Pinpoint the cell where the given text exists, returning its (x, y) midpoint coordinate. 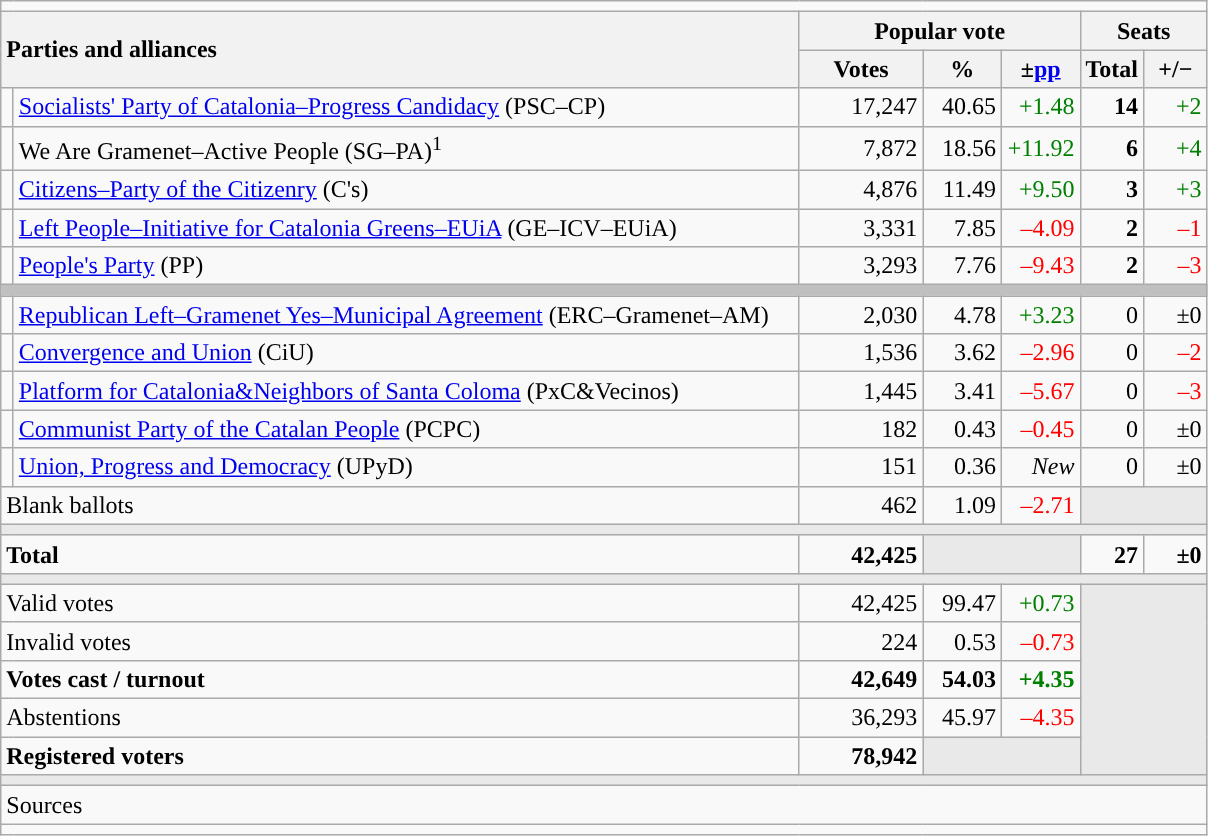
6 (1112, 148)
99.47 (962, 603)
Sources (604, 805)
Union, Progress and Democracy (UPyD) (406, 467)
54.03 (962, 679)
Popular vote (940, 31)
18.56 (962, 148)
–1 (1176, 228)
182 (861, 429)
7.85 (962, 228)
–4.09 (1040, 228)
–0.73 (1040, 641)
–4.35 (1040, 718)
+3.23 (1040, 315)
36,293 (861, 718)
1,445 (861, 391)
Registered voters (400, 756)
462 (861, 505)
4.78 (962, 315)
–2.71 (1040, 505)
+11.92 (1040, 148)
Socialists' Party of Catalonia–Progress Candidacy (PSC–CP) (406, 107)
3.41 (962, 391)
Republican Left–Gramenet Yes–Municipal Agreement (ERC–Gramenet–AM) (406, 315)
78,942 (861, 756)
Left People–Initiative for Catalonia Greens–EUiA (GE–ICV–EUiA) (406, 228)
7,872 (861, 148)
Abstentions (400, 718)
–9.43 (1040, 266)
45.97 (962, 718)
1,536 (861, 353)
3 (1112, 190)
Valid votes (400, 603)
–0.45 (1040, 429)
–2.96 (1040, 353)
14 (1112, 107)
151 (861, 467)
+1.48 (1040, 107)
+9.50 (1040, 190)
Votes (861, 69)
New (1040, 467)
+0.73 (1040, 603)
3.62 (962, 353)
% (962, 69)
224 (861, 641)
+4 (1176, 148)
42,649 (861, 679)
Seats (1144, 31)
11.49 (962, 190)
+4.35 (1040, 679)
Votes cast / turnout (400, 679)
3,293 (861, 266)
1.09 (962, 505)
–5.67 (1040, 391)
People's Party (PP) (406, 266)
3,331 (861, 228)
Parties and alliances (400, 50)
0.36 (962, 467)
0.53 (962, 641)
+/− (1176, 69)
4,876 (861, 190)
Invalid votes (400, 641)
2,030 (861, 315)
Citizens–Party of the Citizenry (C's) (406, 190)
Convergence and Union (CiU) (406, 353)
7.76 (962, 266)
–2 (1176, 353)
Platform for Catalonia&Neighbors of Santa Coloma (PxC&Vecinos) (406, 391)
+3 (1176, 190)
±pp (1040, 69)
Blank ballots (400, 505)
Communist Party of the Catalan People (PCPC) (406, 429)
We Are Gramenet–Active People (SG–PA)1 (406, 148)
+2 (1176, 107)
40.65 (962, 107)
27 (1112, 554)
17,247 (861, 107)
0.43 (962, 429)
